For the text-containing cell, return its midpoint in (X, Y) coordinate format. 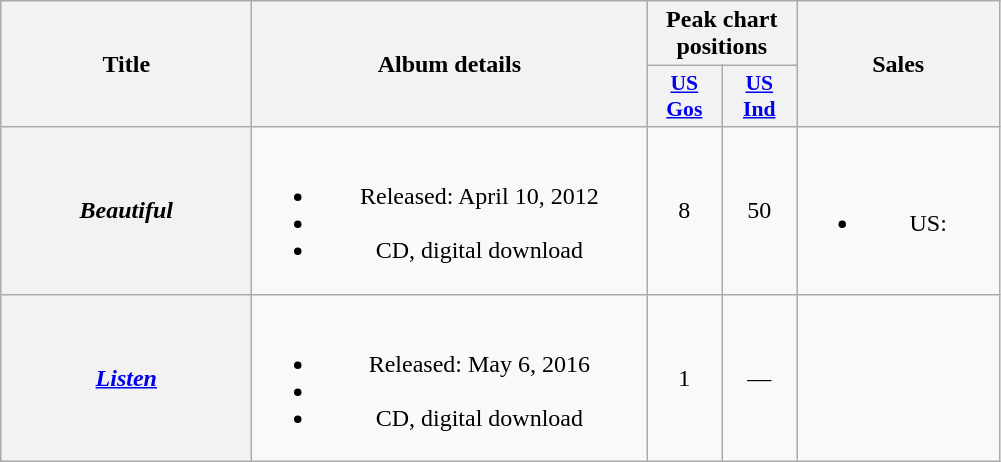
50 (760, 210)
Beautiful (126, 210)
USGos (684, 96)
Peak chart positions (722, 34)
Album details (450, 64)
US: (898, 210)
Released: April 10, 2012CD, digital download (450, 210)
— (760, 378)
Sales (898, 64)
1 (684, 378)
Listen (126, 378)
8 (684, 210)
Title (126, 64)
USInd (760, 96)
Released: May 6, 2016CD, digital download (450, 378)
